Search for the cell housing the specified text and yield its [X, Y] center coordinate. 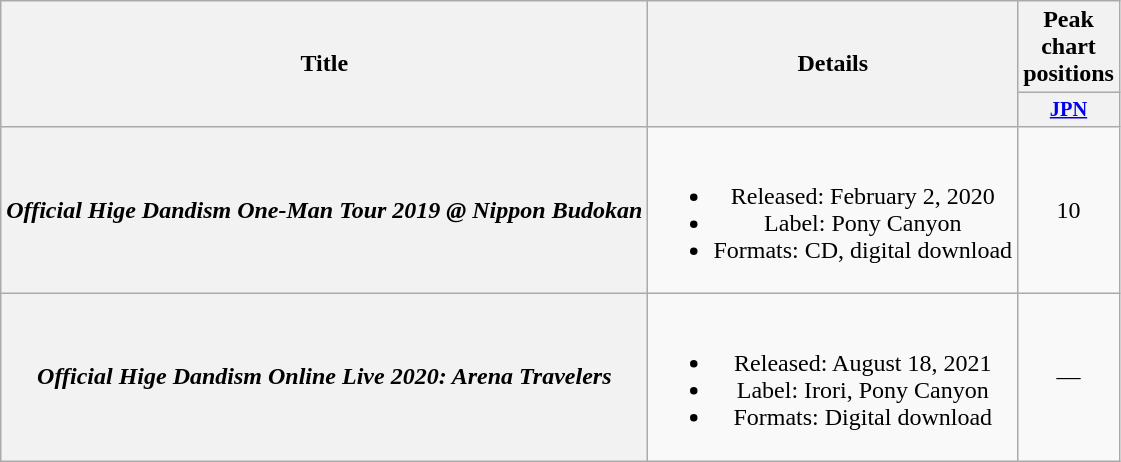
Official Hige Dandism Online Live 2020: Arena Travelers [324, 378]
Title [324, 64]
Peakchartpositions [1069, 47]
Official Hige Dandism One-Man Tour 2019 @ Nippon Budokan [324, 210]
Released: February 2, 2020Label: Pony CanyonFormats: CD, digital download [833, 210]
Details [833, 64]
— [1069, 378]
Released: August 18, 2021Label: Irori, Pony CanyonFormats: Digital download [833, 378]
JPN [1069, 110]
10 [1069, 210]
